Output the [X, Y] coordinate of the center of the cell containing the given text.  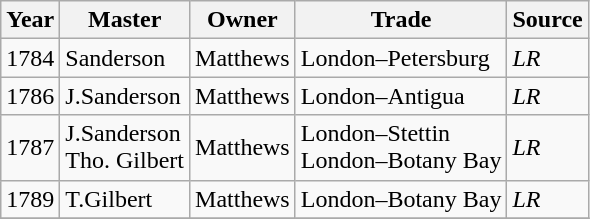
Source [548, 20]
London–Antigua [401, 96]
1786 [30, 96]
Year [30, 20]
London–StettinLondon–Botany Bay [401, 148]
J.Sanderson [125, 96]
Master [125, 20]
1784 [30, 58]
J.SandersonTho. Gilbert [125, 148]
1787 [30, 148]
Owner [243, 20]
London–Petersburg [401, 58]
T.Gilbert [125, 199]
1789 [30, 199]
London–Botany Bay [401, 199]
Sanderson [125, 58]
Trade [401, 20]
